For the text-containing cell, return its midpoint in [X, Y] coordinate format. 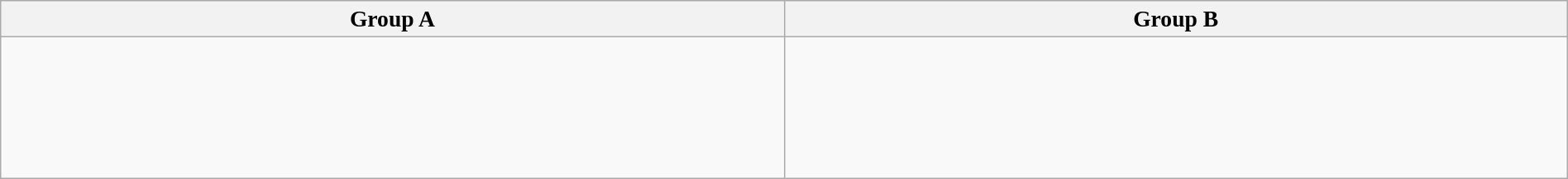
Group B [1176, 19]
Group A [392, 19]
